Pinpoint the cell where the given text exists, returning its [X, Y] midpoint coordinate. 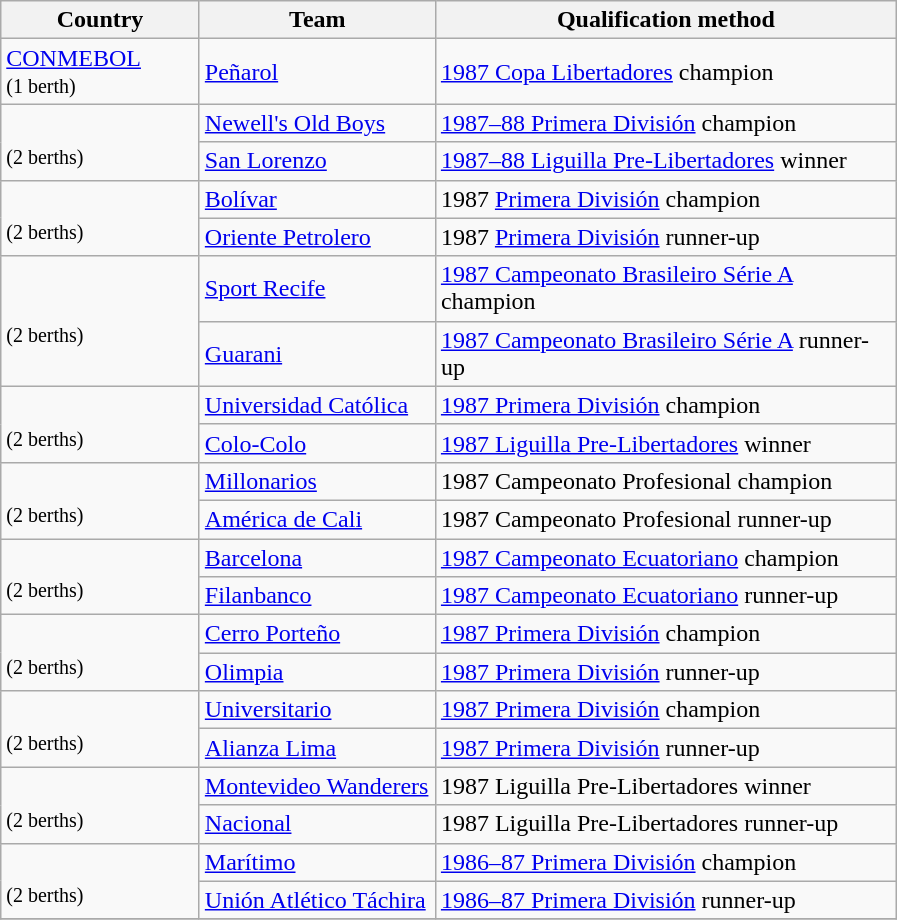
1986–87 Primera División champion [666, 862]
Guarani [317, 354]
Barcelona [317, 557]
Oriente Petrolero [317, 237]
Universitario [317, 710]
1987 Liguilla Pre-Libertadores runner-up [666, 824]
1987 Campeonato Brasileiro Série A runner-up [666, 354]
1987 Campeonato Brasileiro Série A champion [666, 288]
CONMEBOL(1 berth) [100, 72]
1986–87 Primera División runner-up [666, 900]
Bolívar [317, 199]
Newell's Old Boys [317, 123]
Country [100, 20]
Marítimo [317, 862]
1987 Copa Libertadores champion [666, 72]
1987 Campeonato Profesional champion [666, 481]
1987–88 Primera División champion [666, 123]
América de Cali [317, 519]
Sport Recife [317, 288]
Montevideo Wanderers [317, 786]
Millonarios [317, 481]
San Lorenzo [317, 161]
1987 Campeonato Profesional runner-up [666, 519]
Nacional [317, 824]
1987 Campeonato Ecuatoriano champion [666, 557]
Qualification method [666, 20]
Cerro Porteño [317, 634]
Peñarol [317, 72]
Alianza Lima [317, 748]
Colo-Colo [317, 443]
Universidad Católica [317, 405]
Unión Atlético Táchira [317, 900]
Olimpia [317, 672]
Team [317, 20]
Filanbanco [317, 596]
1987–88 Liguilla Pre-Libertadores winner [666, 161]
1987 Campeonato Ecuatoriano runner-up [666, 596]
